Output the [x, y] coordinate of the center of the cell containing the given text.  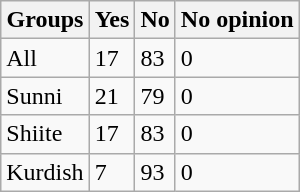
Groups [45, 20]
7 [112, 172]
Yes [112, 20]
Kurdish [45, 172]
No opinion [237, 20]
No [155, 20]
Sunni [45, 96]
21 [112, 96]
93 [155, 172]
79 [155, 96]
Shiite [45, 134]
All [45, 58]
